Detect which cell encompasses the target text, then output its (x, y) center coordinate. 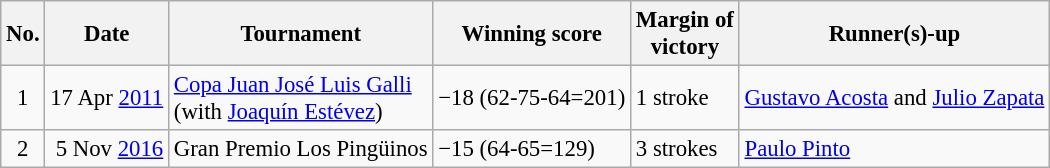
Date (107, 34)
5 Nov 2016 (107, 149)
−18 (62-75-64=201) (532, 98)
Copa Juan José Luis Galli(with Joaquín Estévez) (301, 98)
3 strokes (686, 149)
17 Apr 2011 (107, 98)
Gustavo Acosta and Julio Zapata (894, 98)
−15 (64-65=129) (532, 149)
No. (23, 34)
Runner(s)-up (894, 34)
Margin ofvictory (686, 34)
1 (23, 98)
Winning score (532, 34)
Paulo Pinto (894, 149)
1 stroke (686, 98)
Tournament (301, 34)
2 (23, 149)
Gran Premio Los Pingüinos (301, 149)
